Provide the (X, Y) coordinate of the cell's center where the given text is located.  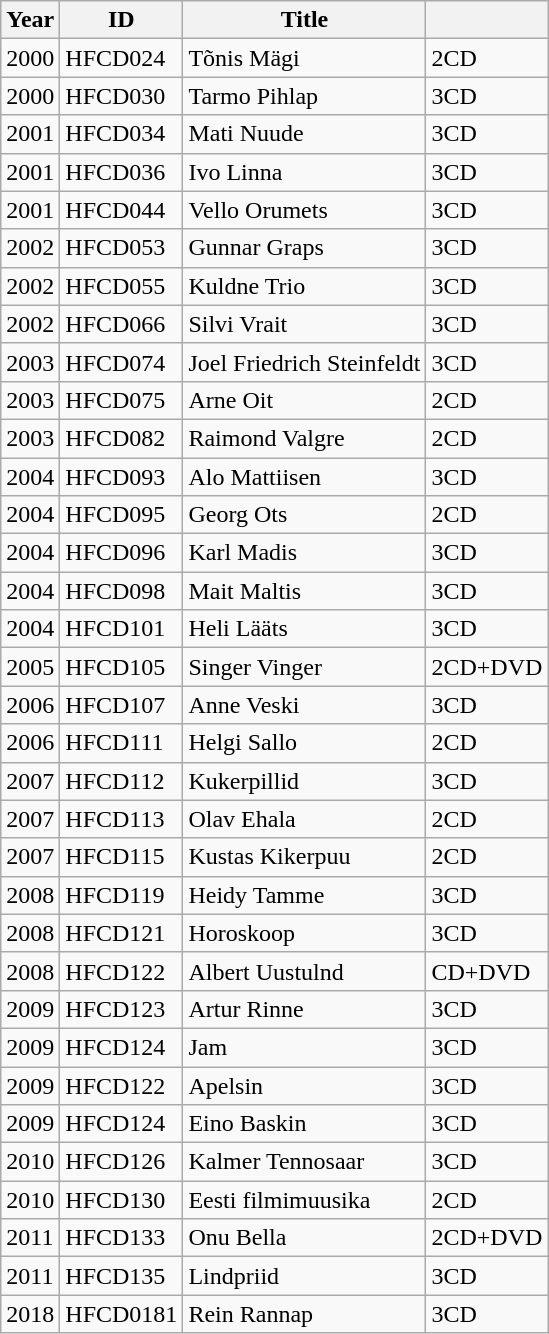
Year (30, 20)
CD+DVD (487, 971)
HFCD115 (122, 857)
Kuldne Trio (304, 286)
Rein Rannap (304, 1314)
HFCD075 (122, 400)
Arne Oit (304, 400)
Lindpriid (304, 1276)
Eino Baskin (304, 1124)
Alo Mattiisen (304, 477)
HFCD105 (122, 667)
HFCD126 (122, 1162)
HFCD119 (122, 895)
HFCD121 (122, 933)
HFCD113 (122, 819)
Mait Maltis (304, 591)
Horoskoop (304, 933)
Tõnis Mägi (304, 58)
HFCD095 (122, 515)
Kalmer Tennosaar (304, 1162)
HFCD111 (122, 743)
HFCD135 (122, 1276)
Gunnar Graps (304, 248)
Georg Ots (304, 515)
Albert Uustulnd (304, 971)
Vello Orumets (304, 210)
Helgi Sallo (304, 743)
HFCD053 (122, 248)
Mati Nuude (304, 134)
Title (304, 20)
Singer Vinger (304, 667)
2005 (30, 667)
HFCD133 (122, 1238)
Heidy Tamme (304, 895)
HFCD036 (122, 172)
HFCD034 (122, 134)
HFCD074 (122, 362)
Ivo Linna (304, 172)
HFCD093 (122, 477)
HFCD107 (122, 705)
Heli Lääts (304, 629)
Karl Madis (304, 553)
Silvi Vrait (304, 324)
2018 (30, 1314)
Raimond Valgre (304, 438)
Onu Bella (304, 1238)
HFCD0181 (122, 1314)
HFCD030 (122, 96)
Anne Veski (304, 705)
Apelsin (304, 1085)
HFCD123 (122, 1009)
HFCD112 (122, 781)
Joel Friedrich Steinfeldt (304, 362)
Jam (304, 1047)
Olav Ehala (304, 819)
HFCD024 (122, 58)
HFCD098 (122, 591)
HFCD101 (122, 629)
Kukerpillid (304, 781)
HFCD082 (122, 438)
HFCD096 (122, 553)
HFCD066 (122, 324)
HFCD044 (122, 210)
Kustas Kikerpuu (304, 857)
Artur Rinne (304, 1009)
HFCD130 (122, 1200)
HFCD055 (122, 286)
Eesti filmimuusika (304, 1200)
Tarmo Pihlap (304, 96)
ID (122, 20)
